For the text-containing cell, return its midpoint in [X, Y] coordinate format. 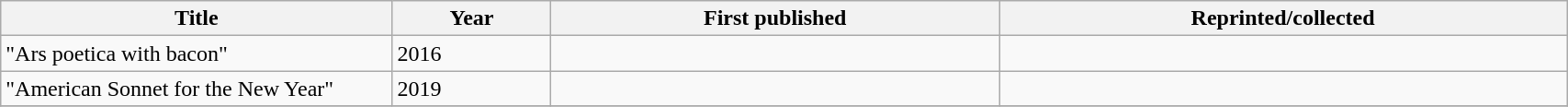
2019 [472, 89]
2016 [472, 53]
First published [775, 18]
Title [197, 18]
"Ars poetica with bacon" [197, 53]
Year [472, 18]
"American Sonnet for the New Year" [197, 89]
Reprinted/collected [1283, 18]
